For the text-containing cell, return its midpoint in [X, Y] coordinate format. 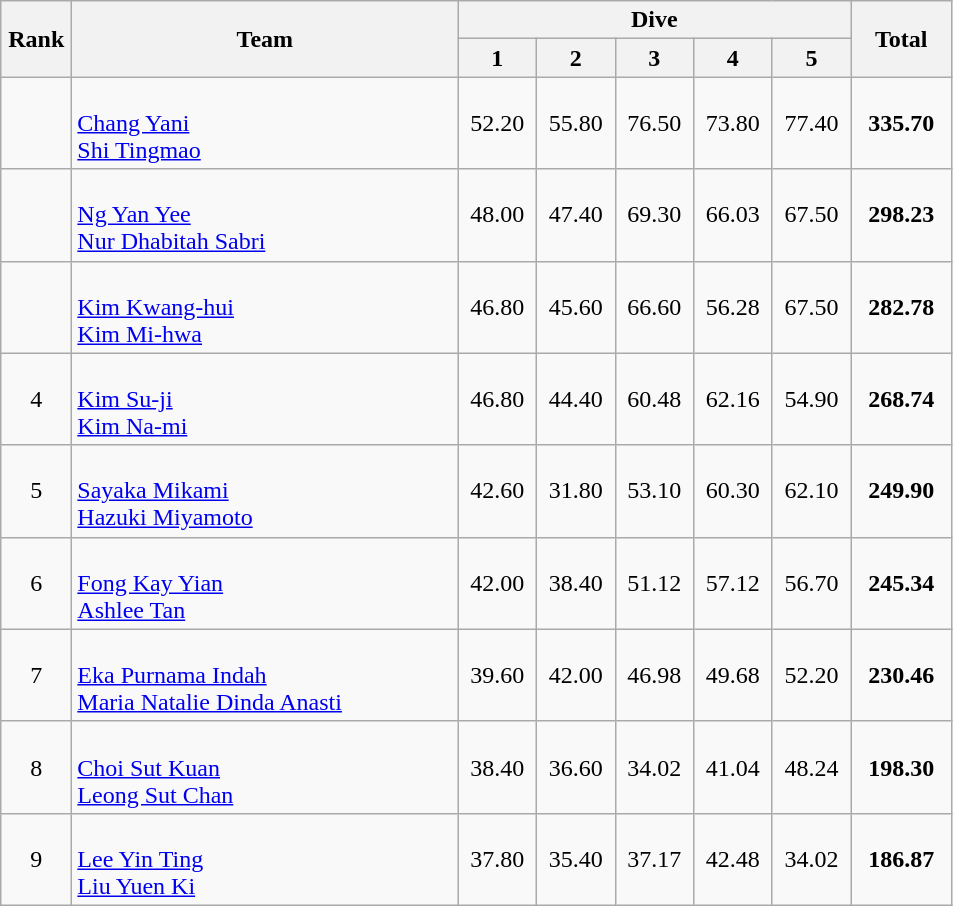
73.80 [734, 123]
335.70 [902, 123]
48.24 [812, 767]
42.48 [734, 859]
198.30 [902, 767]
Chang YaniShi Tingmao [265, 123]
249.90 [902, 491]
Sayaka MikamiHazuki Miyamoto [265, 491]
45.60 [576, 307]
47.40 [576, 215]
Team [265, 39]
9 [36, 859]
51.12 [654, 583]
44.40 [576, 399]
3 [654, 58]
6 [36, 583]
298.23 [902, 215]
46.98 [654, 675]
48.00 [498, 215]
Dive [654, 20]
53.10 [654, 491]
39.60 [498, 675]
Kim Kwang-huiKim Mi-hwa [265, 307]
35.40 [576, 859]
56.28 [734, 307]
57.12 [734, 583]
77.40 [812, 123]
66.60 [654, 307]
Lee Yin TingLiu Yuen Ki [265, 859]
7 [36, 675]
Ng Yan YeeNur Dhabitah Sabri [265, 215]
56.70 [812, 583]
42.60 [498, 491]
1 [498, 58]
Eka Purnama IndahMaria Natalie Dinda Anasti [265, 675]
54.90 [812, 399]
230.46 [902, 675]
66.03 [734, 215]
36.60 [576, 767]
Fong Kay YianAshlee Tan [265, 583]
69.30 [654, 215]
37.17 [654, 859]
245.34 [902, 583]
282.78 [902, 307]
186.87 [902, 859]
Choi Sut KuanLeong Sut Chan [265, 767]
Total [902, 39]
62.16 [734, 399]
37.80 [498, 859]
76.50 [654, 123]
2 [576, 58]
268.74 [902, 399]
49.68 [734, 675]
8 [36, 767]
31.80 [576, 491]
60.48 [654, 399]
Kim Su-jiKim Na-mi [265, 399]
Rank [36, 39]
60.30 [734, 491]
41.04 [734, 767]
55.80 [576, 123]
62.10 [812, 491]
